Identify which cell holds the provided text, then report its (x, y) central coordinate. 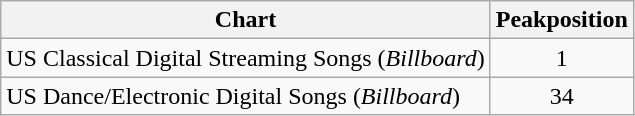
US Classical Digital Streaming Songs (Billboard) (246, 58)
34 (562, 96)
1 (562, 58)
Chart (246, 20)
US Dance/Electronic Digital Songs (Billboard) (246, 96)
Peakposition (562, 20)
